Locate the cell with the specified text and output its (X, Y) center coordinate. 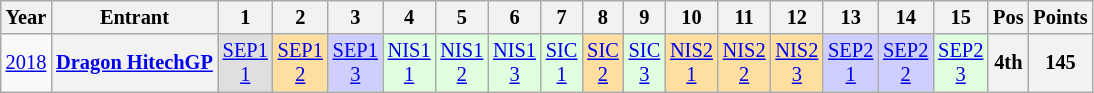
NIS21 (692, 63)
11 (744, 17)
9 (644, 17)
6 (514, 17)
SIC1 (562, 63)
4th (1008, 63)
15 (960, 17)
SEP23 (960, 63)
Dragon HitechGP (134, 63)
NIS11 (410, 63)
Pos (1008, 17)
NIS23 (796, 63)
SEP22 (906, 63)
3 (356, 17)
NIS22 (744, 63)
13 (850, 17)
Entrant (134, 17)
Year (26, 17)
5 (462, 17)
7 (562, 17)
145 (1060, 63)
SEP21 (850, 63)
2018 (26, 63)
10 (692, 17)
NIS13 (514, 63)
NIS12 (462, 63)
12 (796, 17)
1 (246, 17)
SIC2 (602, 63)
14 (906, 17)
SEP11 (246, 63)
8 (602, 17)
4 (410, 17)
SEP13 (356, 63)
Points (1060, 17)
SEP12 (300, 63)
SIC3 (644, 63)
2 (300, 17)
